For the text-containing cell, return its midpoint in (X, Y) coordinate format. 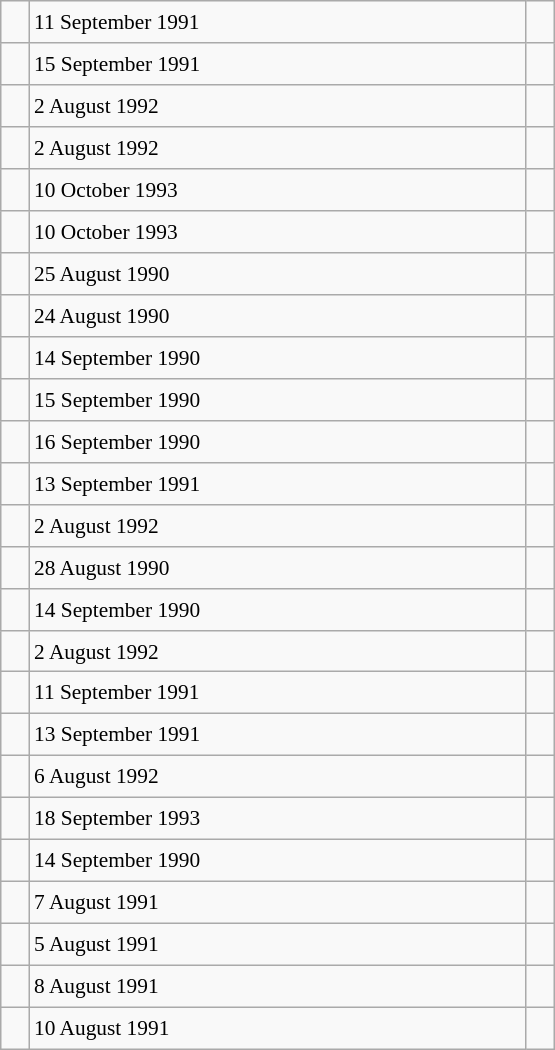
16 September 1990 (278, 441)
18 September 1993 (278, 819)
7 August 1991 (278, 903)
8 August 1991 (278, 986)
15 September 1990 (278, 399)
15 September 1991 (278, 64)
24 August 1990 (278, 316)
25 August 1990 (278, 274)
5 August 1991 (278, 945)
10 August 1991 (278, 1028)
6 August 1992 (278, 777)
28 August 1990 (278, 567)
